Return the (x, y) coordinate for the center point of the cell that contains the specified text.  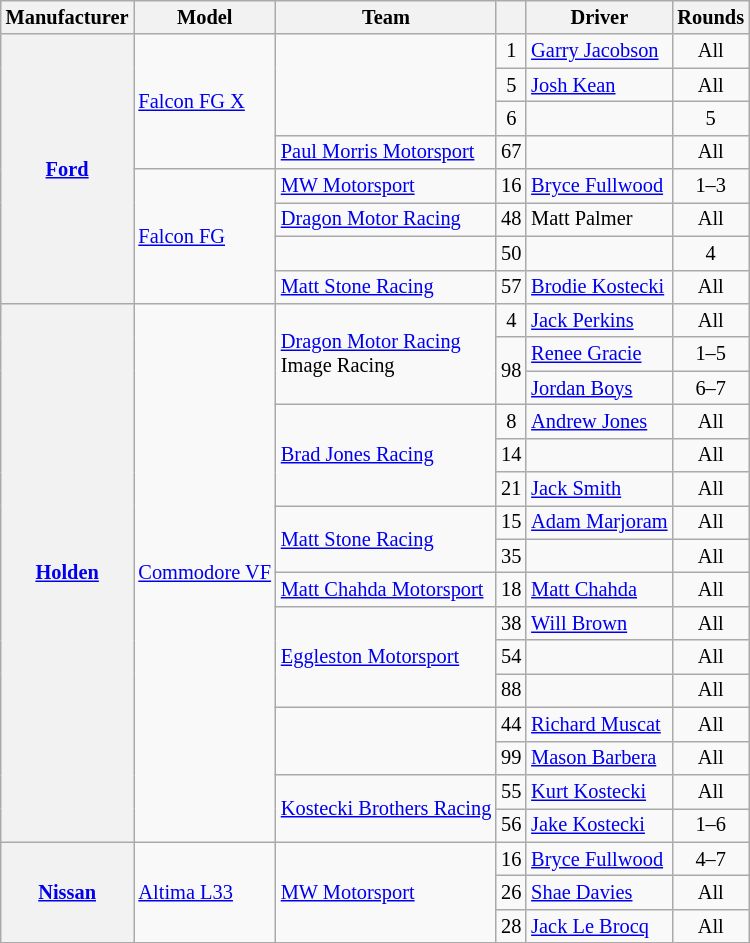
35 (511, 556)
56 (511, 825)
Manufacturer (68, 17)
21 (511, 489)
Josh Kean (599, 85)
14 (511, 455)
Falcon FG (205, 236)
Matt Palmer (599, 219)
Kurt Kostecki (599, 791)
Commodore VF (205, 572)
Dragon Motor RacingImage Racing (386, 354)
67 (511, 152)
99 (511, 758)
6 (511, 118)
4–7 (710, 859)
38 (511, 623)
Brodie Kostecki (599, 287)
1 (511, 51)
Brad Jones Racing (386, 454)
57 (511, 287)
Renee Gracie (599, 354)
Rounds (710, 17)
Matt Chahda Motorsport (386, 589)
Jack Smith (599, 489)
88 (511, 690)
Andrew Jones (599, 421)
Jake Kostecki (599, 825)
Shae Davies (599, 892)
8 (511, 421)
18 (511, 589)
1–6 (710, 825)
Garry Jacobson (599, 51)
Mason Barbera (599, 758)
Adam Marjoram (599, 522)
26 (511, 892)
Richard Muscat (599, 724)
15 (511, 522)
Model (205, 17)
28 (511, 926)
Falcon FG X (205, 102)
Jack Perkins (599, 320)
Dragon Motor Racing (386, 219)
Jack Le Brocq (599, 926)
Ford (68, 168)
98 (511, 370)
55 (511, 791)
Nissan (68, 892)
Eggleston Motorsport (386, 656)
50 (511, 253)
Team (386, 17)
Matt Chahda (599, 589)
54 (511, 657)
44 (511, 724)
Jordan Boys (599, 388)
Kostecki Brothers Racing (386, 808)
6–7 (710, 388)
1–5 (710, 354)
Paul Morris Motorsport (386, 152)
Driver (599, 17)
48 (511, 219)
Holden (68, 572)
Altima L33 (205, 892)
1–3 (710, 186)
Will Brown (599, 623)
